Capture the cell that displays the provided text and extract its (x, y) central coordinate. 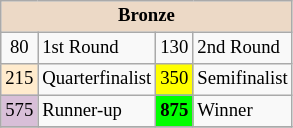
Runner-up (97, 112)
215 (20, 80)
1st Round (97, 48)
80 (20, 48)
875 (174, 112)
Semifinalist (242, 80)
350 (174, 80)
Winner (242, 112)
575 (20, 112)
Quarterfinalist (97, 80)
2nd Round (242, 48)
Bronze (146, 16)
130 (174, 48)
